Return the (x, y) coordinate for the center point of the cell that contains the specified text.  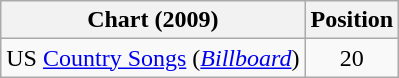
20 (352, 58)
Chart (2009) (153, 20)
US Country Songs (Billboard) (153, 58)
Position (352, 20)
